Identify which cell holds the provided text, then report its [X, Y] central coordinate. 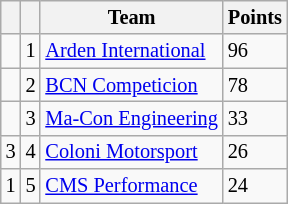
33 [255, 118]
5 [31, 186]
78 [255, 85]
4 [31, 152]
24 [255, 186]
Arden International [131, 51]
CMS Performance [131, 186]
2 [31, 85]
BCN Competicion [131, 85]
Coloni Motorsport [131, 152]
96 [255, 51]
Team [131, 17]
26 [255, 152]
Ma-Con Engineering [131, 118]
Points [255, 17]
